For the text-containing cell, return its midpoint in [x, y] coordinate format. 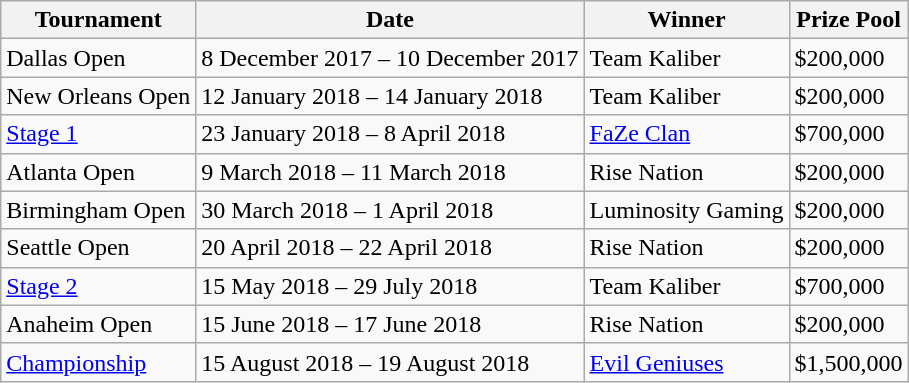
Dallas Open [98, 58]
Prize Pool [848, 20]
Winner [686, 20]
$1,500,000 [848, 362]
23 January 2018 – 8 April 2018 [390, 134]
Evil Geniuses [686, 362]
New Orleans Open [98, 96]
Luminosity Gaming [686, 210]
15 June 2018 – 17 June 2018 [390, 324]
Stage 2 [98, 286]
15 August 2018 – 19 August 2018 [390, 362]
15 May 2018 – 29 July 2018 [390, 286]
8 December 2017 – 10 December 2017 [390, 58]
Tournament [98, 20]
Atlanta Open [98, 172]
30 March 2018 – 1 April 2018 [390, 210]
Date [390, 20]
Anaheim Open [98, 324]
9 March 2018 – 11 March 2018 [390, 172]
Stage 1 [98, 134]
Championship [98, 362]
12 January 2018 – 14 January 2018 [390, 96]
FaZe Clan [686, 134]
20 April 2018 – 22 April 2018 [390, 248]
Birmingham Open [98, 210]
Seattle Open [98, 248]
